From the cell containing the given text, extract its center point as [X, Y] coordinate. 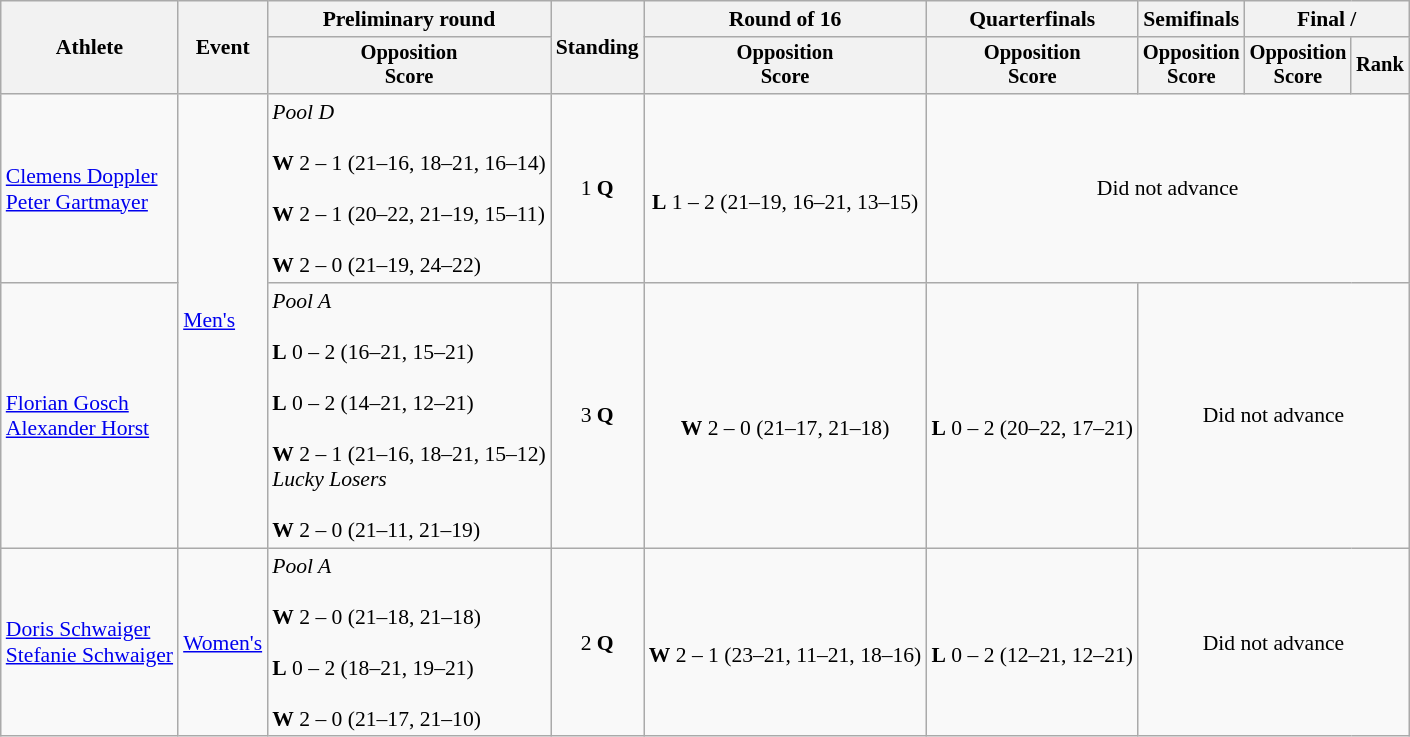
Pool AL 0 – 2 (16–21, 15–21)L 0 – 2 (14–21, 12–21)W 2 – 1 (21–16, 18–21, 15–12)Lucky LosersW 2 – 0 (21–11, 21–19) [409, 416]
Standing [598, 48]
Pool AW 2 – 0 (21–18, 21–18)L 0 – 2 (18–21, 19–21)W 2 – 0 (21–17, 21–10) [409, 642]
Rank [1380, 66]
L 0 – 2 (12–21, 12–21) [1032, 642]
Final / [1327, 19]
W 2 – 1 (23–21, 11–21, 18–16) [786, 642]
Event [222, 48]
L 1 – 2 (21–19, 16–21, 13–15) [786, 188]
Doris SchwaigerStefanie Schwaiger [90, 642]
2 Q [598, 642]
Preliminary round [409, 19]
1 Q [598, 188]
Round of 16 [786, 19]
Clemens DopplerPeter Gartmayer [90, 188]
3 Q [598, 416]
Florian GoschAlexander Horst [90, 416]
Men's [222, 321]
L 0 – 2 (20–22, 17–21) [1032, 416]
Semifinals [1192, 19]
W 2 – 0 (21–17, 21–18) [786, 416]
Pool DW 2 – 1 (21–16, 18–21, 16–14)W 2 – 1 (20–22, 21–19, 15–11)W 2 – 0 (21–19, 24–22) [409, 188]
Athlete [90, 48]
Quarterfinals [1032, 19]
Women's [222, 642]
